Capture the cell that displays the provided text and extract its [x, y] central coordinate. 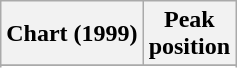
Peak position [189, 34]
Chart (1999) [72, 34]
